Find where the given text appears and provide that cell's center as (x, y) coordinate. 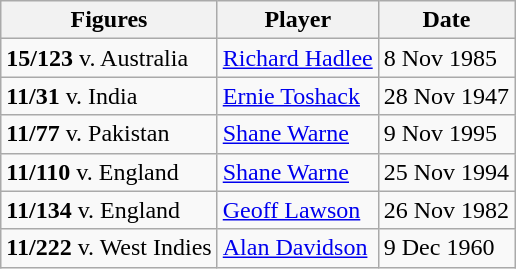
26 Nov 1982 (446, 210)
8 Nov 1985 (446, 58)
25 Nov 1994 (446, 172)
15/123 v. Australia (109, 58)
9 Dec 1960 (446, 248)
11/222 v. West Indies (109, 248)
9 Nov 1995 (446, 134)
Player (298, 20)
Ernie Toshack (298, 96)
28 Nov 1947 (446, 96)
Alan Davidson (298, 248)
Richard Hadlee (298, 58)
11/110 v. England (109, 172)
Date (446, 20)
11/77 v. Pakistan (109, 134)
11/31 v. India (109, 96)
Geoff Lawson (298, 210)
11/134 v. England (109, 210)
Figures (109, 20)
